Identify which cell holds the provided text, then report its [X, Y] central coordinate. 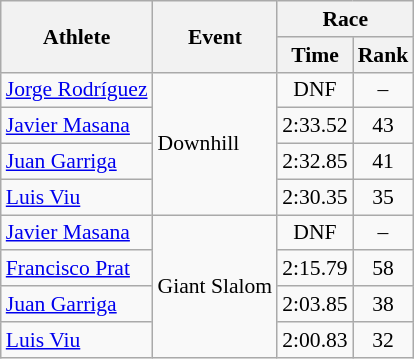
Rank [384, 55]
Time [314, 55]
2:15.79 [314, 269]
2:03.85 [314, 304]
2:33.52 [314, 126]
Race [345, 19]
58 [384, 269]
43 [384, 126]
2:30.35 [314, 197]
Francisco Prat [77, 269]
Event [216, 36]
2:32.85 [314, 162]
32 [384, 340]
35 [384, 197]
Giant Slalom [216, 286]
Athlete [77, 36]
Jorge Rodríguez [77, 90]
38 [384, 304]
41 [384, 162]
Downhill [216, 143]
2:00.83 [314, 340]
